Scan for the cell matching the given text and deliver its (x, y) coordinate at center. 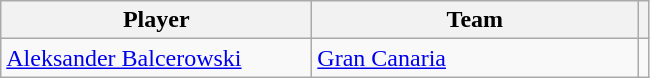
Aleksander Balcerowski (156, 58)
Player (156, 20)
Team (475, 20)
Gran Canaria (475, 58)
